Provide the (X, Y) coordinate of the cell's center where the given text is located.  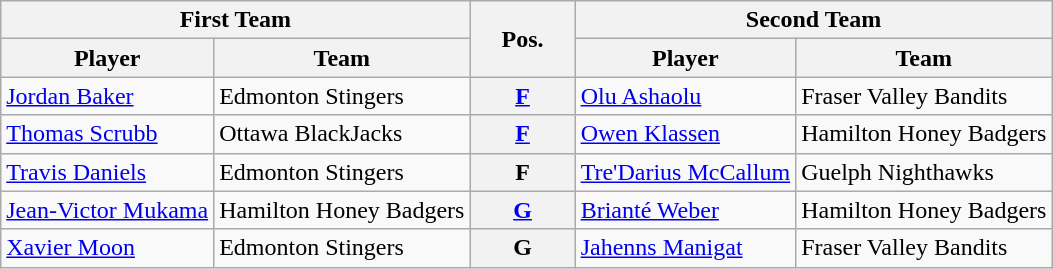
Jordan Baker (108, 96)
Jean-Victor Mukama (108, 210)
Owen Klassen (685, 134)
Ottawa BlackJacks (342, 134)
Xavier Moon (108, 248)
Jahenns Manigat (685, 248)
Brianté Weber (685, 210)
Second Team (814, 20)
Tre'Darius McCallum (685, 172)
Pos. (522, 39)
Thomas Scrubb (108, 134)
Olu Ashaolu (685, 96)
First Team (236, 20)
Guelph Nighthawks (924, 172)
Travis Daniels (108, 172)
